Output the (x, y) coordinate of the center of the cell containing the given text.  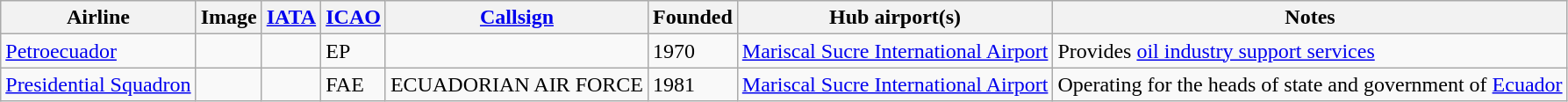
ICAO (354, 18)
Provides oil industry support services (1310, 51)
FAE (354, 84)
ECUADORIAN AIR FORCE (516, 84)
IATA (291, 18)
Presidential Squadron (98, 84)
Notes (1310, 18)
Callsign (516, 18)
Operating for the heads of state and government of Ecuador (1310, 84)
1970 (693, 51)
Hub airport(s) (895, 18)
Image (228, 18)
1981 (693, 84)
EP (354, 51)
Founded (693, 18)
Petroecuador (98, 51)
Airline (98, 18)
